Return (X, Y) of the center of cell containing provided text 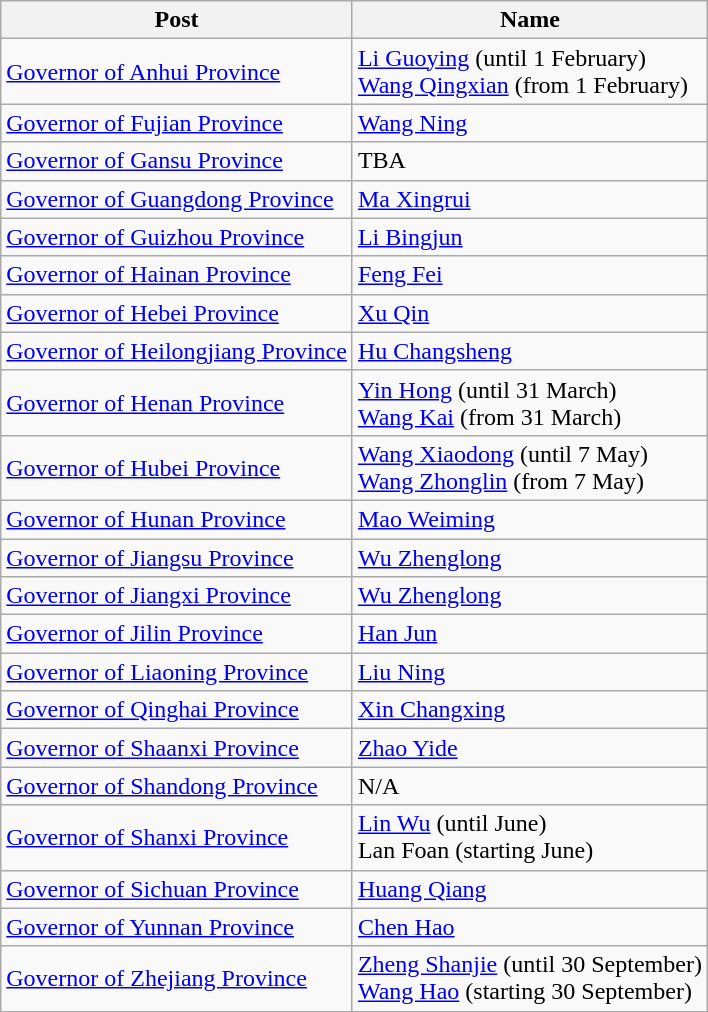
Wang Xiaodong (until 7 May)Wang Zhonglin (from 7 May) (530, 468)
Governor of Hebei Province (177, 313)
Name (530, 20)
Hu Changsheng (530, 351)
Governor of Yunnan Province (177, 927)
Post (177, 20)
Governor of Henan Province (177, 402)
Han Jun (530, 634)
Wang Ning (530, 123)
Governor of Zhejiang Province (177, 978)
Li Bingjun (530, 237)
Xu Qin (530, 313)
Zheng Shanjie (until 30 September)Wang Hao (starting 30 September) (530, 978)
Governor of Anhui Province (177, 72)
Governor of Fujian Province (177, 123)
Governor of Shaanxi Province (177, 748)
Governor of Heilongjiang Province (177, 351)
TBA (530, 161)
Huang Qiang (530, 889)
Mao Weiming (530, 519)
Governor of Gansu Province (177, 161)
Xin Changxing (530, 710)
Governor of Guangdong Province (177, 199)
Liu Ning (530, 672)
Governor of Qinghai Province (177, 710)
Yin Hong (until 31 March)Wang Kai (from 31 March) (530, 402)
Governor of Guizhou Province (177, 237)
Governor of Liaoning Province (177, 672)
N/A (530, 786)
Governor of Sichuan Province (177, 889)
Governor of Shandong Province (177, 786)
Governor of Jiangsu Province (177, 557)
Governor of Shanxi Province (177, 838)
Chen Hao (530, 927)
Governor of Hubei Province (177, 468)
Feng Fei (530, 275)
Governor of Jilin Province (177, 634)
Governor of Hainan Province (177, 275)
Lin Wu (until June)Lan Foan (starting June) (530, 838)
Ma Xingrui (530, 199)
Governor of Hunan Province (177, 519)
Li Guoying (until 1 February)Wang Qingxian (from 1 February) (530, 72)
Zhao Yide (530, 748)
Governor of Jiangxi Province (177, 596)
